Scan for the cell matching the given text and deliver its (x, y) coordinate at center. 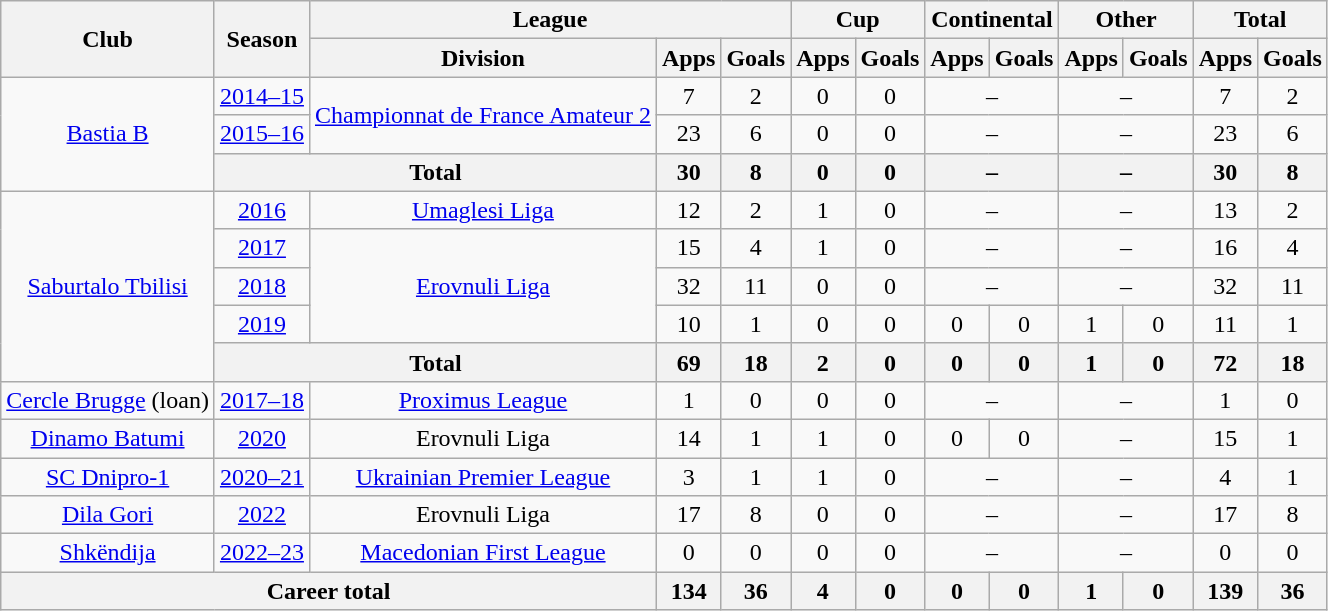
2018 (262, 286)
2020 (262, 438)
14 (688, 438)
Dila Gori (108, 515)
2019 (262, 324)
10 (688, 324)
Club (108, 39)
2015–16 (262, 134)
2014–15 (262, 96)
Saburtalo Tbilisi (108, 286)
Division (482, 58)
Championnat de France Amateur 2 (482, 115)
69 (688, 362)
2017 (262, 248)
2020–21 (262, 477)
Macedonian First League (482, 553)
12 (688, 210)
3 (688, 477)
13 (1225, 210)
Continental (992, 20)
139 (1225, 591)
Cercle Brugge (loan) (108, 400)
League (550, 20)
Ukrainian Premier League (482, 477)
Season (262, 39)
Career total (329, 591)
2022 (262, 515)
Bastia B (108, 134)
Proximus League (482, 400)
SC Dnipro-1 (108, 477)
2022–23 (262, 553)
Shkëndija (108, 553)
72 (1225, 362)
2017–18 (262, 400)
2016 (262, 210)
16 (1225, 248)
Umaglesi Liga (482, 210)
Other (1126, 20)
Dinamo Batumi (108, 438)
Cup (858, 20)
134 (688, 591)
